Return the (X, Y) coordinate for the center point of the cell that contains the specified text.  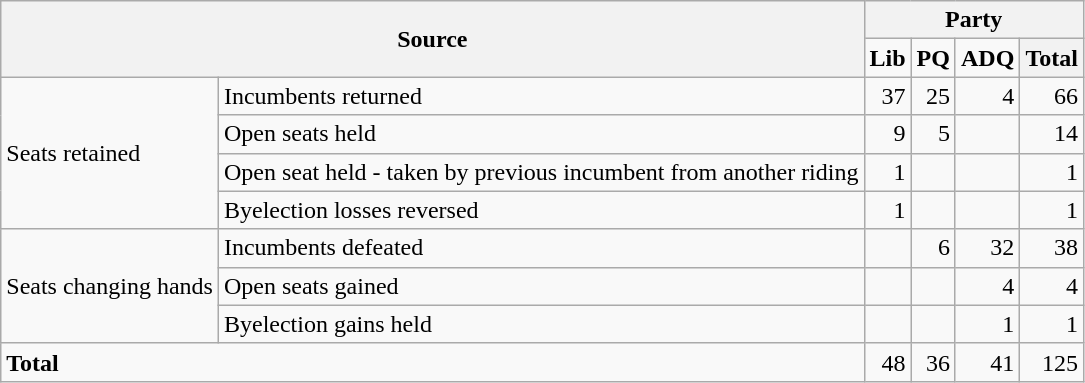
Open seats held (541, 134)
Open seats gained (541, 286)
66 (1052, 96)
Incumbents defeated (541, 248)
32 (987, 248)
Seats changing hands (110, 286)
125 (1052, 362)
41 (987, 362)
14 (1052, 134)
Open seat held - taken by previous incumbent from another riding (541, 172)
25 (933, 96)
Incumbents returned (541, 96)
Seats retained (110, 153)
PQ (933, 58)
Source (432, 39)
Lib (888, 58)
Byelection gains held (541, 324)
ADQ (987, 58)
38 (1052, 248)
36 (933, 362)
Party (974, 20)
37 (888, 96)
48 (888, 362)
9 (888, 134)
5 (933, 134)
6 (933, 248)
Byelection losses reversed (541, 210)
